Identify which cell holds the provided text, then report its (x, y) central coordinate. 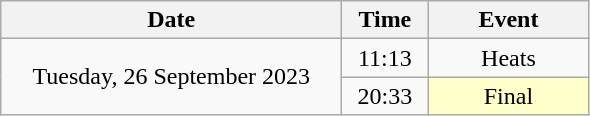
Event (508, 20)
Tuesday, 26 September 2023 (172, 77)
Final (508, 96)
11:13 (385, 58)
Time (385, 20)
20:33 (385, 96)
Date (172, 20)
Heats (508, 58)
